Extract the (x, y) coordinate from the center of the cell holding the provided text.  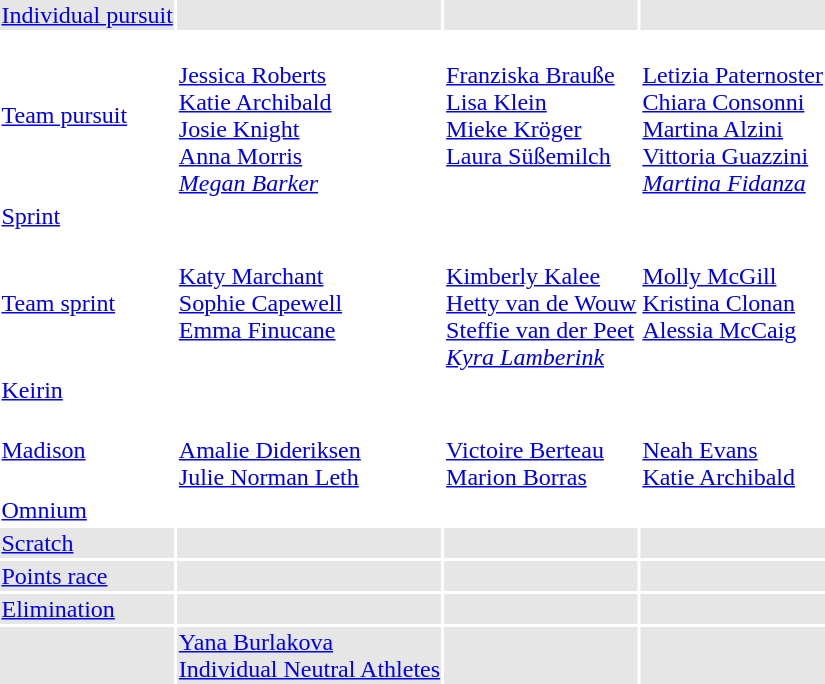
Sprint (87, 216)
Madison (87, 450)
Amalie DideriksenJulie Norman Leth (309, 450)
Points race (87, 576)
Elimination (87, 609)
Team pursuit (87, 116)
Omnium (87, 510)
Molly McGillKristina ClonanAlessia McCaig (733, 303)
Franziska BraußeLisa KleinMieke KrögerLaura Süßemilch (542, 116)
Scratch (87, 543)
Jessica RobertsKatie ArchibaldJosie KnightAnna MorrisMegan Barker (309, 116)
Individual pursuit (87, 15)
Victoire BerteauMarion Borras (542, 450)
Letizia PaternosterChiara ConsonniMartina AlziniVittoria GuazziniMartina Fidanza (733, 116)
Katy MarchantSophie CapewellEmma Finucane (309, 303)
Yana BurlakovaIndividual Neutral Athletes (309, 656)
Neah EvansKatie Archibald (733, 450)
Team sprint (87, 303)
Kimberly KaleeHetty van de WouwSteffie van der PeetKyra Lamberink (542, 303)
Keirin (87, 390)
